Pinpoint the cell where the given text exists, returning its [X, Y] midpoint coordinate. 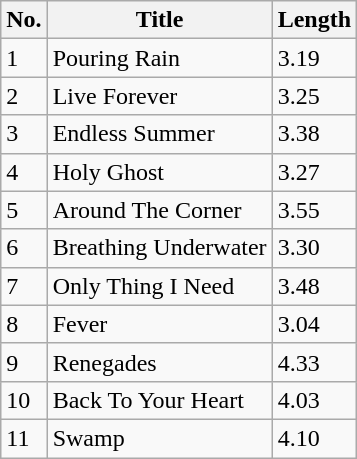
10 [24, 400]
1 [24, 58]
Only Thing I Need [160, 286]
No. [24, 20]
2 [24, 96]
Holy Ghost [160, 172]
Title [160, 20]
Swamp [160, 438]
3.04 [314, 324]
3.48 [314, 286]
Back To Your Heart [160, 400]
3.30 [314, 248]
6 [24, 248]
7 [24, 286]
3.25 [314, 96]
Pouring Rain [160, 58]
4.10 [314, 438]
9 [24, 362]
Length [314, 20]
3.38 [314, 134]
4.33 [314, 362]
3 [24, 134]
4 [24, 172]
Live Forever [160, 96]
3.19 [314, 58]
Endless Summer [160, 134]
4.03 [314, 400]
Around The Corner [160, 210]
8 [24, 324]
Breathing Underwater [160, 248]
11 [24, 438]
Fever [160, 324]
5 [24, 210]
3.55 [314, 210]
3.27 [314, 172]
Renegades [160, 362]
